Output the (X, Y) coordinate of the center of the cell containing the given text.  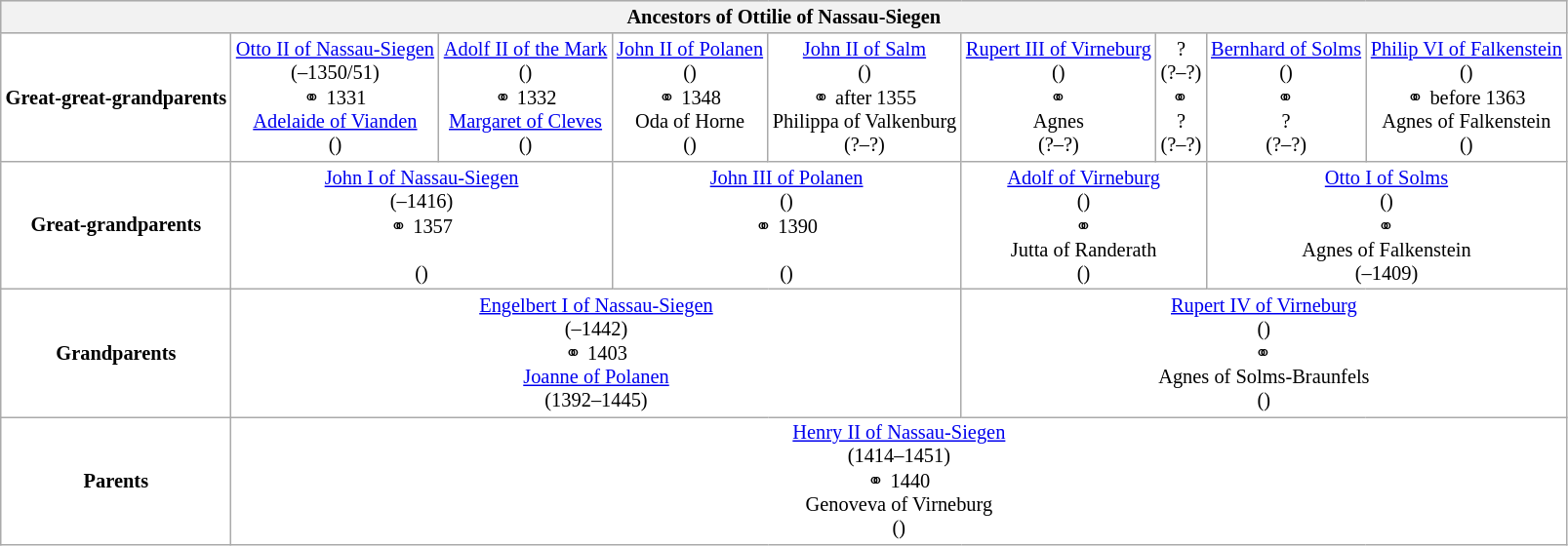
?(?–?)⚭?(?–?) (1182, 97)
Adolf II of the Mark()⚭ 1332Margaret of Cleves() (525, 97)
John III of Polanen()⚭ 1390() (786, 224)
Great-grandparents (116, 224)
Henry II of Nassau-Siegen(1414–1451)⚭ 1440Genoveva of Virneburg() (900, 480)
Otto I of Solms()⚭Agnes of Falkenstein(–1409) (1387, 224)
Bernhard of Solms()⚭?(?–?) (1286, 97)
Grandparents (116, 353)
Otto II of Nassau-Siegen(–1350/51)⚭ 1331Adelaide of Vianden() (336, 97)
Ancestors of Ottilie of Nassau-Siegen (784, 17)
John I of Nassau-Siegen(–1416)⚭ 1357() (422, 224)
Engelbert I of Nassau-Siegen(–1442)⚭ 1403Joanne of Polanen(1392–1445) (596, 353)
Rupert III of Virneburg()⚭Agnes(?–?) (1059, 97)
Philip VI of Falkenstein()⚭ before 1363Agnes of Falkenstein() (1467, 97)
Adolf of Virneburg()⚭Jutta of Randerath() (1083, 224)
John II of Polanen()⚭ 1348Oda of Horne() (690, 97)
Great-great-grandparents (116, 97)
Parents (116, 480)
Rupert IV of Virneburg()⚭Agnes of Solms-Braunfels() (1265, 353)
John II of Salm()⚭ after 1355Philippa of Valkenburg(?–?) (864, 97)
